Capture the cell that displays the provided text and extract its (X, Y) central coordinate. 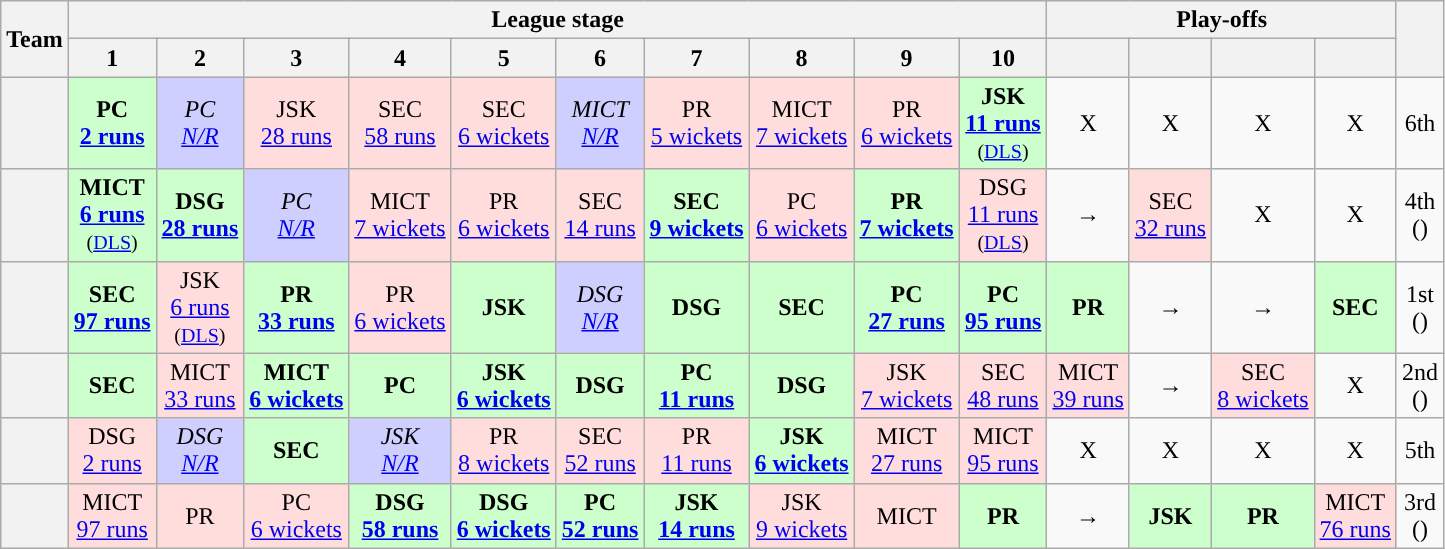
9 (906, 58)
MICT97 runs (112, 516)
JSKN/R (400, 450)
JSK28 runs (296, 123)
MICT27 runs (906, 450)
SEC97 runs (112, 307)
PR5 wickets (696, 123)
PC2 runs (112, 123)
DSG2 runs (112, 450)
PR8 wickets (504, 450)
SEC48 runs (1003, 386)
SEC8 wickets (1263, 386)
MICT33 runs (200, 386)
10 (1003, 58)
6th (1420, 123)
SEC58 runs (400, 123)
2 (200, 58)
PR7 wickets (906, 215)
PC52 runs (600, 516)
8 (802, 58)
JSK6 runs(DLS) (200, 307)
5 (504, 58)
JSK7 wickets (906, 386)
SEC9 wickets (696, 215)
DSG58 runs (400, 516)
MICT95 runs (1003, 450)
PR11 runs (696, 450)
MICT39 runs (1088, 386)
PC (400, 386)
4th() (1420, 215)
PC95 runs (1003, 307)
PC27 runs (906, 307)
JSK9 wickets (802, 516)
DSG11 runs(DLS) (1003, 215)
SEC6 wickets (504, 123)
MICT6 wickets (296, 386)
SEC14 runs (600, 215)
DSG6 wickets (504, 516)
7 (696, 58)
PR33 runs (296, 307)
PC11 runs (696, 386)
Play-offs (1222, 20)
3 (296, 58)
3rd() (1420, 516)
SEC32 runs (1170, 215)
JSK14 runs (696, 516)
MICT (906, 516)
1 (112, 58)
2nd() (1420, 386)
4 (400, 58)
Team (35, 39)
JSK11 runs(DLS) (1003, 123)
DSG28 runs (200, 215)
5th (1420, 450)
SEC52 runs (600, 450)
6 (600, 58)
MICT76 runs (1355, 516)
League stage (558, 20)
MICT6 runs(DLS) (112, 215)
1st() (1420, 307)
MICTN/R (600, 123)
